Return [x, y] of the center of cell containing provided text 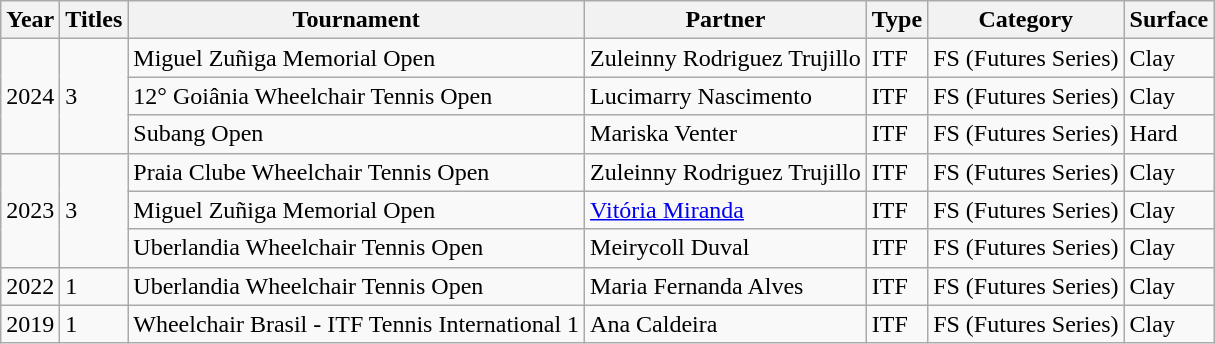
Wheelchair Brasil - ITF Tennis International 1 [356, 324]
Mariska Venter [726, 134]
Category [1026, 20]
2024 [30, 96]
Titles [94, 20]
Hard [1169, 134]
Praia Clube Wheelchair Tennis Open [356, 172]
Tournament [356, 20]
Partner [726, 20]
Ana Caldeira [726, 324]
Meirycoll Duval [726, 248]
Surface [1169, 20]
2022 [30, 286]
12° Goiânia Wheelchair Tennis Open [356, 96]
2019 [30, 324]
Subang Open [356, 134]
Year [30, 20]
Type [896, 20]
Maria Fernanda Alves [726, 286]
Lucimarry Nascimento [726, 96]
Vitória Miranda [726, 210]
2023 [30, 210]
